Return the [X, Y] coordinate for the center point of the cell that contains the specified text.  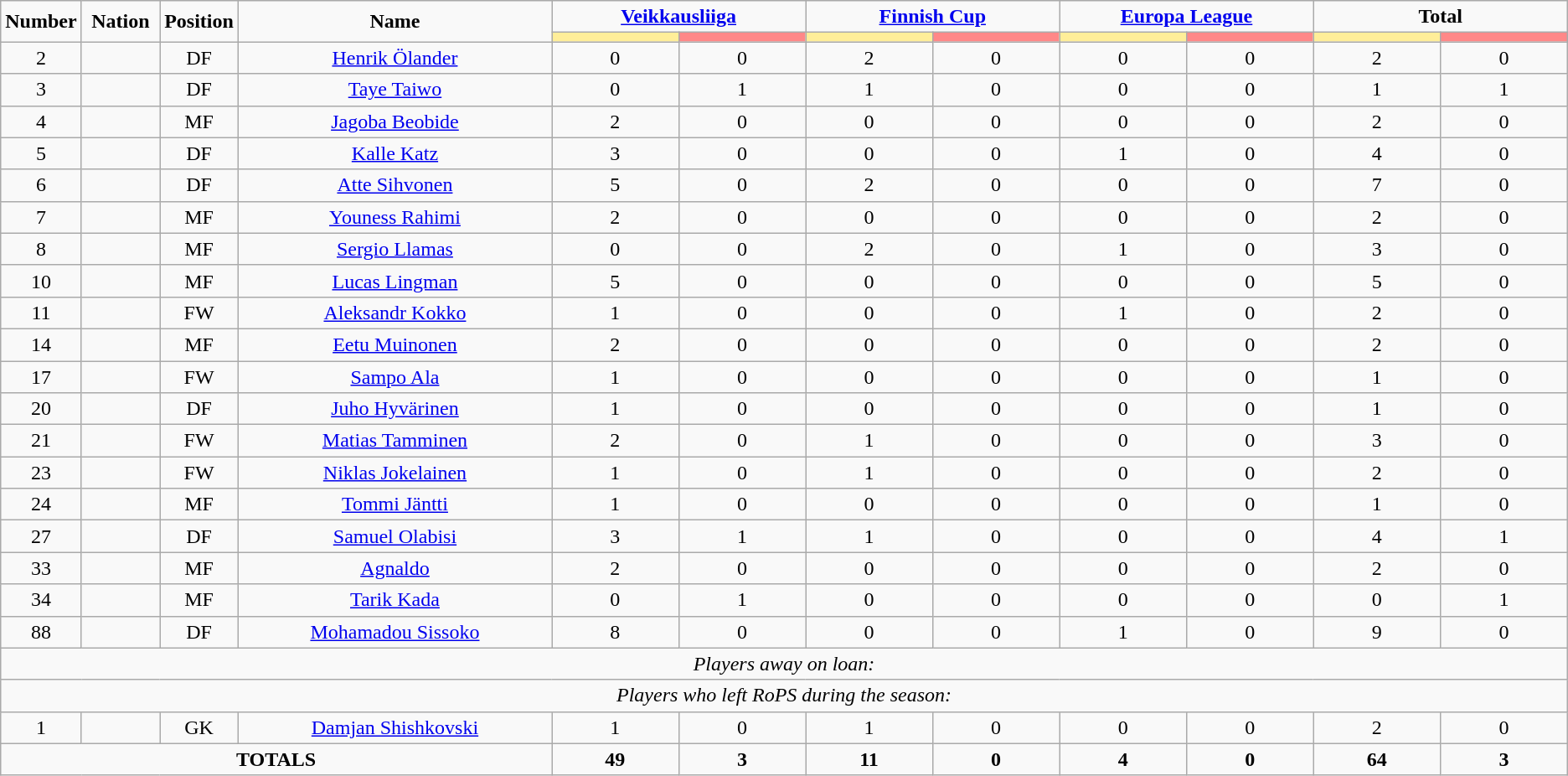
Lucas Lingman [395, 281]
Sampo Ala [395, 376]
Aleksandr Kokko [395, 313]
Eetu Muinonen [395, 344]
Kalle Katz [395, 153]
33 [41, 568]
27 [41, 536]
Finnish Cup [933, 17]
GK [199, 727]
Juho Hyvärinen [395, 409]
Number [41, 22]
Europa League [1186, 17]
23 [41, 473]
Players who left RoPS during the season: [784, 696]
34 [41, 600]
17 [41, 376]
21 [41, 441]
Youness Rahimi [395, 217]
Position [199, 22]
Atte Sihvonen [395, 185]
Nation [121, 22]
Taye Taiwo [395, 90]
64 [1377, 759]
Veikkausliiga [678, 17]
9 [1377, 632]
Tarik Kada [395, 600]
Samuel Olabisi [395, 536]
Total [1441, 17]
Matias Tamminen [395, 441]
Damjan Shishkovski [395, 727]
Tommi Jäntti [395, 504]
10 [41, 281]
Sergio Llamas [395, 249]
Mohamadou Sissoko [395, 632]
TOTALS [276, 759]
24 [41, 504]
88 [41, 632]
6 [41, 185]
Henrik Ölander [395, 58]
Name [395, 22]
Niklas Jokelainen [395, 473]
14 [41, 344]
Jagoba Beobide [395, 122]
Agnaldo [395, 568]
49 [615, 759]
20 [41, 409]
Players away on loan: [784, 664]
